From the cell containing the given text, extract its center point as (x, y) coordinate. 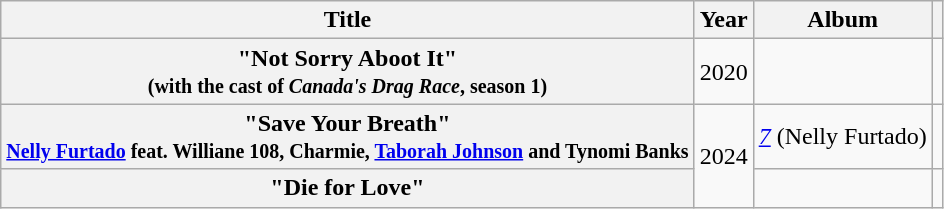
"Die for Love" (348, 188)
Title (348, 20)
"Save Your Breath" Nelly Furtado feat. Williane 108, Charmie, Taborah Johnson and Tynomi Banks (348, 136)
"Not Sorry Aboot It" (with the cast of Canada's Drag Race, season 1) (348, 72)
2024 (724, 156)
Year (724, 20)
2020 (724, 72)
7 (Nelly Furtado) (842, 136)
Album (842, 20)
